Find where the given text appears and provide that cell's center as (X, Y) coordinate. 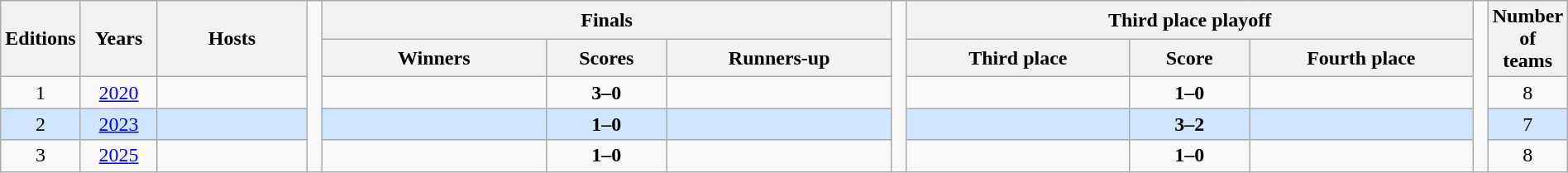
Winners (433, 58)
Number of teams (1527, 39)
3 (41, 156)
Third place (1017, 58)
Score (1189, 58)
Runners-up (779, 58)
7 (1527, 124)
Finals (607, 20)
2 (41, 124)
Hosts (232, 39)
1 (41, 93)
Years (119, 39)
2025 (119, 156)
Scores (606, 58)
2020 (119, 93)
2023 (119, 124)
Fourth place (1361, 58)
3–2 (1189, 124)
Editions (41, 39)
Third place playoff (1189, 20)
3–0 (606, 93)
